For the text-containing cell, return its midpoint in [X, Y] coordinate format. 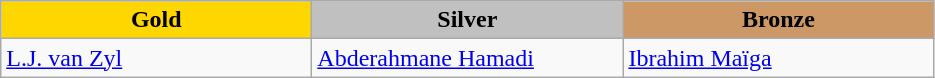
L.J. van Zyl [156, 58]
Abderahmane Hamadi [468, 58]
Silver [468, 20]
Ibrahim Maïga [778, 58]
Bronze [778, 20]
Gold [156, 20]
